Scan for the cell matching the given text and deliver its (x, y) coordinate at center. 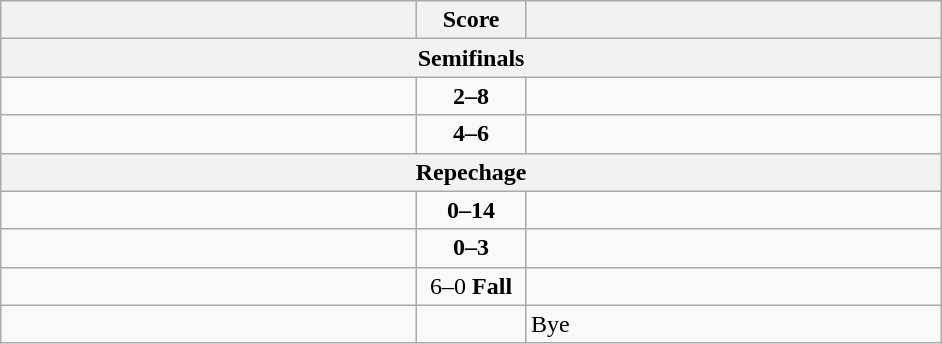
Score (472, 20)
2–8 (472, 96)
0–3 (472, 248)
Semifinals (472, 58)
4–6 (472, 134)
Bye (733, 324)
6–0 Fall (472, 286)
Repechage (472, 172)
0–14 (472, 210)
